Return the (X, Y) coordinate for the center point of the cell that contains the specified text.  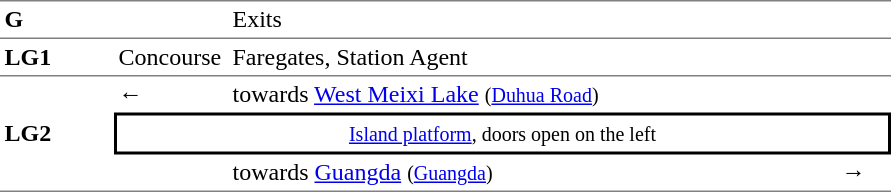
← (171, 94)
Island platform, doors open on the left (502, 133)
LG2 (57, 134)
towards Guangda (Guangda) (532, 173)
Concourse (171, 58)
LG1 (57, 58)
→ (864, 173)
Exits (532, 20)
towards West Meixi Lake (Duhua Road) (532, 94)
Faregates, Station Agent (532, 58)
G (57, 20)
